Scan for the cell matching the given text and deliver its (X, Y) coordinate at center. 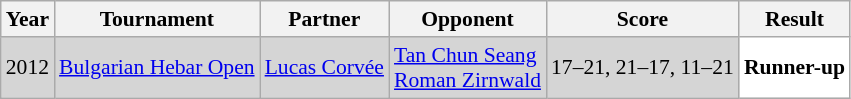
Runner-up (794, 68)
Partner (324, 19)
Lucas Corvée (324, 68)
Result (794, 19)
Tan Chun Seang Roman Zirnwald (468, 68)
Bulgarian Hebar Open (157, 68)
Year (28, 19)
17–21, 21–17, 11–21 (642, 68)
Opponent (468, 19)
2012 (28, 68)
Score (642, 19)
Tournament (157, 19)
